Identify which cell holds the provided text, then report its [X, Y] central coordinate. 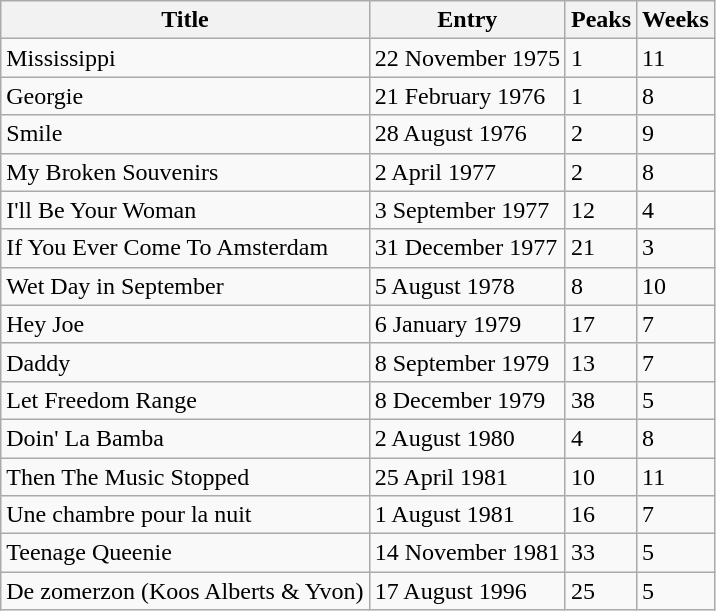
9 [676, 134]
Weeks [676, 20]
Une chambre pour la nuit [185, 515]
38 [600, 400]
8 September 1979 [467, 362]
Wet Day in September [185, 286]
33 [600, 553]
25 [600, 591]
Daddy [185, 362]
I'll Be Your Woman [185, 210]
22 November 1975 [467, 58]
If You Ever Come To Amsterdam [185, 248]
2 April 1977 [467, 172]
Hey Joe [185, 324]
My Broken Souvenirs [185, 172]
Let Freedom Range [185, 400]
1 August 1981 [467, 515]
Entry [467, 20]
31 December 1977 [467, 248]
8 December 1979 [467, 400]
Peaks [600, 20]
21 February 1976 [467, 96]
2 August 1980 [467, 438]
De zomerzon (Koos Alberts & Yvon) [185, 591]
17 [600, 324]
Mississippi [185, 58]
28 August 1976 [467, 134]
25 April 1981 [467, 477]
12 [600, 210]
Georgie [185, 96]
5 August 1978 [467, 286]
Teenage Queenie [185, 553]
17 August 1996 [467, 591]
6 January 1979 [467, 324]
13 [600, 362]
Doin' La Bamba [185, 438]
3 September 1977 [467, 210]
14 November 1981 [467, 553]
Then The Music Stopped [185, 477]
Smile [185, 134]
Title [185, 20]
16 [600, 515]
3 [676, 248]
21 [600, 248]
